Return (X, Y) of the center of cell containing provided text 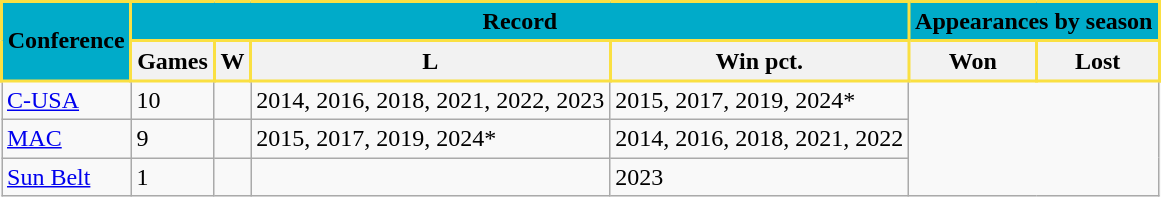
Record (520, 22)
Lost (1098, 61)
10 (172, 100)
L (430, 61)
1 (172, 177)
C-USA (66, 100)
Conference (66, 42)
W (232, 61)
Win pct. (760, 61)
2014, 2016, 2018, 2021, 2022 (760, 138)
Appearances by season (1034, 22)
9 (172, 138)
2023 (760, 177)
2014, 2016, 2018, 2021, 2022, 2023 (430, 100)
Games (172, 61)
Sun Belt (66, 177)
Won (973, 61)
MAC (66, 138)
